Output the [x, y] coordinate of the center of the cell containing the given text.  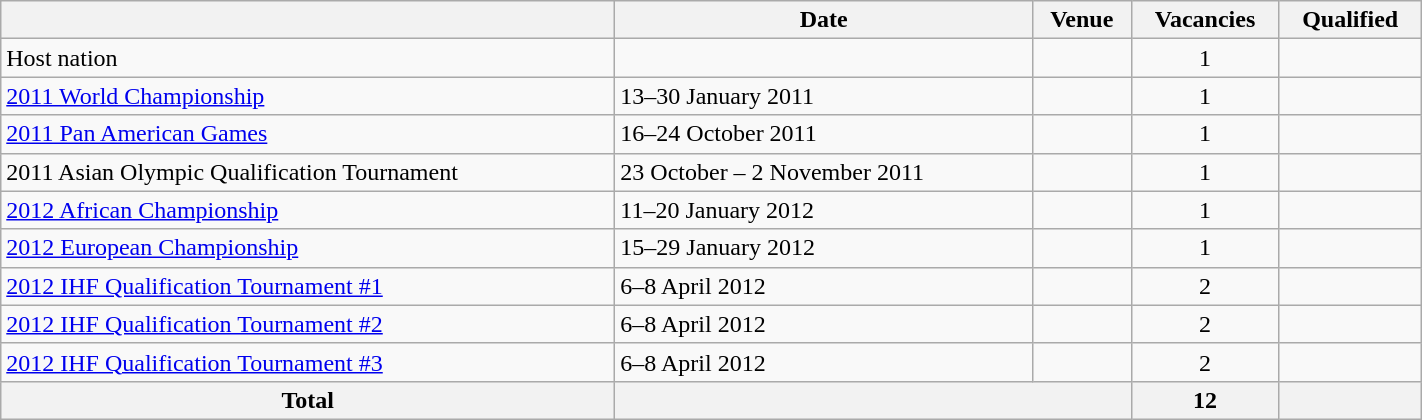
Venue [1082, 20]
2012 African Championship [308, 210]
15–29 January 2012 [824, 248]
11–20 January 2012 [824, 210]
12 [1205, 400]
2012 IHF Qualification Tournament #2 [308, 324]
Date [824, 20]
2012 European Championship [308, 248]
2011 Asian Olympic Qualification Tournament [308, 172]
2012 IHF Qualification Tournament #1 [308, 286]
23 October – 2 November 2011 [824, 172]
2012 IHF Qualification Tournament #3 [308, 362]
Total [308, 400]
2011 Pan American Games [308, 134]
Host nation [308, 58]
Vacancies [1205, 20]
Qualified [1350, 20]
13–30 January 2011 [824, 96]
2011 World Championship [308, 96]
16–24 October 2011 [824, 134]
